Identify which cell holds the provided text, then report its (x, y) central coordinate. 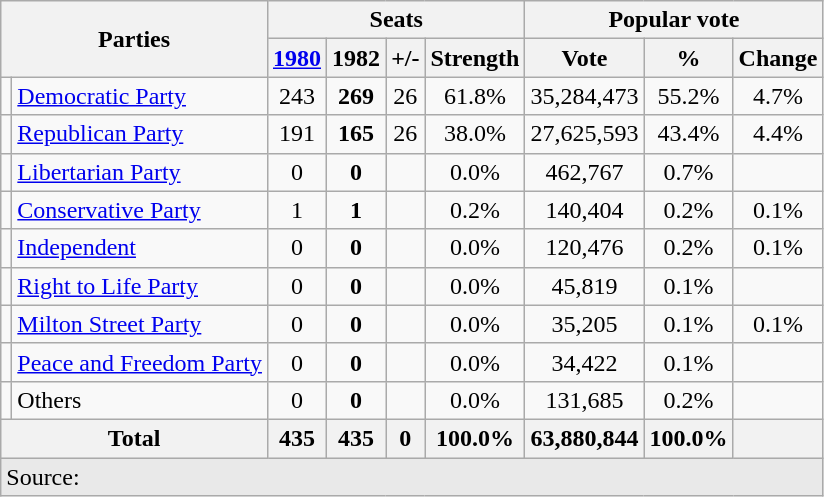
55.2% (688, 96)
120,476 (584, 248)
Parties (134, 39)
63,880,844 (584, 438)
269 (356, 96)
1980 (296, 58)
45,819 (584, 286)
Peace and Freedom Party (140, 362)
Right to Life Party (140, 286)
4.7% (778, 96)
Milton Street Party (140, 324)
0.7% (688, 172)
Independent (140, 248)
Source: (412, 477)
165 (356, 134)
1982 (356, 58)
140,404 (584, 210)
34,422 (584, 362)
Others (140, 400)
131,685 (584, 400)
Total (134, 438)
191 (296, 134)
243 (296, 96)
Conservative Party (140, 210)
27,625,593 (584, 134)
35,205 (584, 324)
35,284,473 (584, 96)
% (688, 58)
38.0% (475, 134)
4.4% (778, 134)
Strength (475, 58)
Popular vote (674, 20)
462,767 (584, 172)
Republican Party (140, 134)
Seats (396, 20)
61.8% (475, 96)
Libertarian Party (140, 172)
+/- (406, 58)
43.4% (688, 134)
Change (778, 58)
Vote (584, 58)
Democratic Party (140, 96)
